Return (x, y) of the center of cell containing provided text 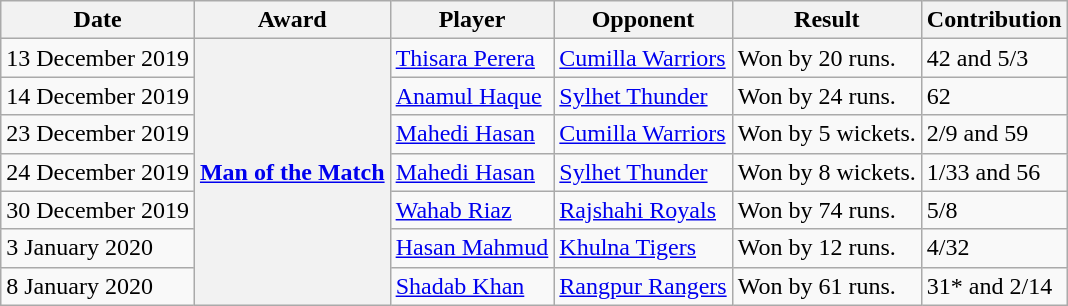
42 and 5/3 (994, 58)
2/9 and 59 (994, 134)
Won by 5 wickets. (826, 134)
Hasan Mahmud (472, 248)
Won by 24 runs. (826, 96)
Anamul Haque (472, 96)
1/33 and 56 (994, 172)
23 December 2019 (98, 134)
Opponent (643, 20)
Won by 12 runs. (826, 248)
Won by 74 runs. (826, 210)
13 December 2019 (98, 58)
Player (472, 20)
Thisara Perera (472, 58)
Result (826, 20)
62 (994, 96)
Wahab Riaz (472, 210)
Award (292, 20)
31* and 2/14 (994, 286)
3 January 2020 (98, 248)
24 December 2019 (98, 172)
Man of the Match (292, 172)
Won by 8 wickets. (826, 172)
8 January 2020 (98, 286)
Rangpur Rangers (643, 286)
14 December 2019 (98, 96)
Rajshahi Royals (643, 210)
Date (98, 20)
Won by 61 runs. (826, 286)
4/32 (994, 248)
Won by 20 runs. (826, 58)
Contribution (994, 20)
Shadab Khan (472, 286)
5/8 (994, 210)
30 December 2019 (98, 210)
Khulna Tigers (643, 248)
